Provide the (X, Y) coordinate of the cell's center where the given text is located.  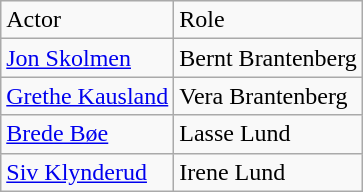
Jon Skolmen (88, 58)
Bernt Brantenberg (268, 58)
Lasse Lund (268, 134)
Irene Lund (268, 172)
Vera Brantenberg (268, 96)
Grethe Kausland (88, 96)
Actor (88, 20)
Siv Klynderud (88, 172)
Brede Bøe (88, 134)
Role (268, 20)
